Find where the given text appears and provide that cell's center as [x, y] coordinate. 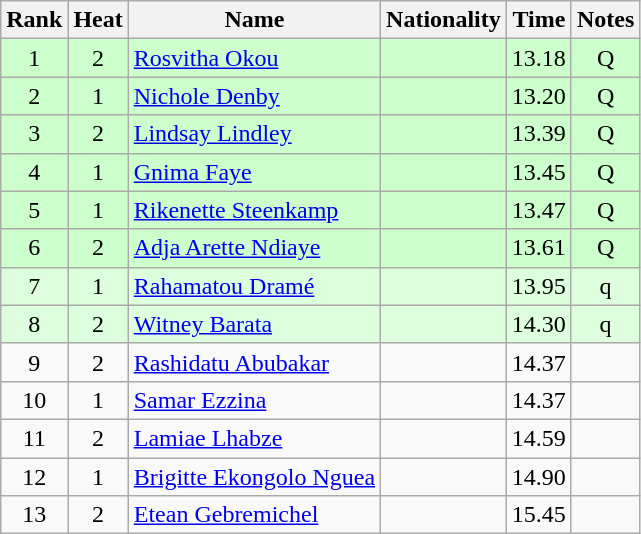
Notes [605, 20]
Adja Arette Ndiaye [254, 248]
Nichole Denby [254, 96]
Nationality [444, 20]
Etean Gebremichel [254, 515]
Heat [98, 20]
Rashidatu Abubakar [254, 362]
7 [34, 286]
Rikenette Steenkamp [254, 210]
14.59 [538, 438]
14.30 [538, 324]
13.61 [538, 248]
13.95 [538, 286]
4 [34, 172]
Samar Ezzina [254, 400]
Rank [34, 20]
Gnima Faye [254, 172]
Lindsay Lindley [254, 134]
12 [34, 477]
Lamiae Lhabze [254, 438]
9 [34, 362]
13.45 [538, 172]
13.18 [538, 58]
10 [34, 400]
Rosvitha Okou [254, 58]
13.20 [538, 96]
13.47 [538, 210]
Time [538, 20]
3 [34, 134]
Witney Barata [254, 324]
Name [254, 20]
14.90 [538, 477]
Rahamatou Dramé [254, 286]
6 [34, 248]
13.39 [538, 134]
Brigitte Ekongolo Nguea [254, 477]
13 [34, 515]
8 [34, 324]
11 [34, 438]
5 [34, 210]
15.45 [538, 515]
